Identify which cell holds the provided text, then report its [x, y] central coordinate. 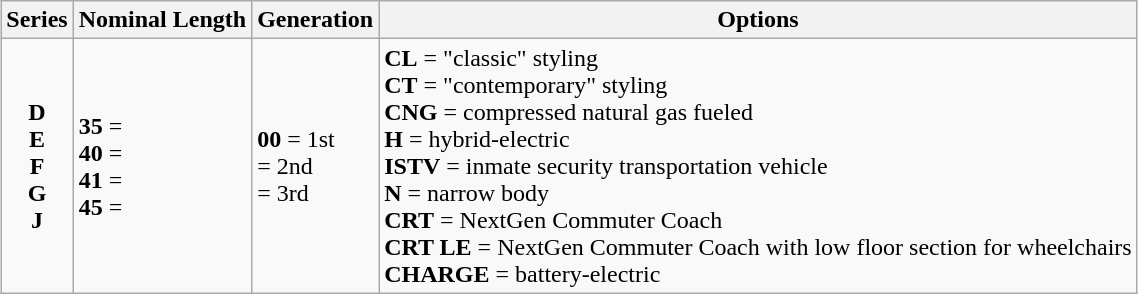
35 = 40 = 41 = 45 = [162, 166]
Options [758, 20]
DEFGJ [37, 166]
Series [37, 20]
00 = 1st = 2nd = 3rd [316, 166]
Nominal Length [162, 20]
Generation [316, 20]
